For the text-containing cell, return its midpoint in (x, y) coordinate format. 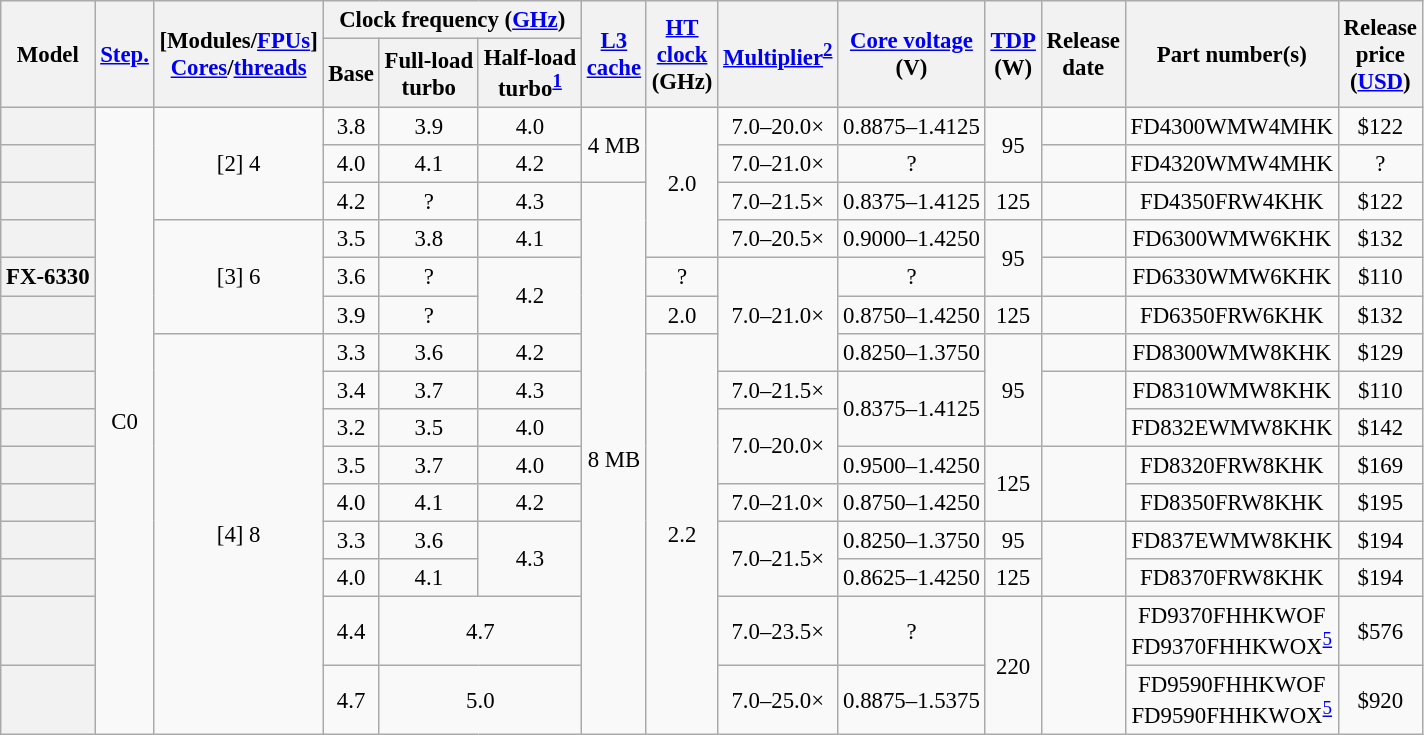
7.0–23.5× (778, 630)
Releasedate (1083, 54)
7.0–20.5× (778, 239)
$129 (1380, 352)
Step. (124, 54)
Model (48, 54)
Core voltage(V) (912, 54)
FD4300WMW4MHK (1232, 127)
3.2 (351, 427)
Clock frequency (GHz) (452, 20)
5.0 (480, 700)
0.9500–1.4250 (912, 465)
C0 (124, 422)
Part number(s) (1232, 54)
FD6330WMW6KHK (1232, 277)
FD8320FRW8KHK (1232, 465)
2.2 (682, 534)
FD9370FHHKWOFFD9370FHHKWOX5 (1232, 630)
3.4 (351, 390)
$169 (1380, 465)
TDP(W) (1013, 54)
HTclock(GHz) (682, 54)
FD8310WMW8KHK (1232, 390)
220 (1013, 665)
0.8875–1.4125 (912, 127)
FD8370FRW8KHK (1232, 578)
Half-loadturbo1 (530, 74)
FD8350FRW8KHK (1232, 503)
FD9590FHHKWOFFD9590FHHKWOX5 (1232, 700)
Full-loadturbo (428, 74)
FD6300WMW6KHK (1232, 239)
FD4350FRW4KHK (1232, 202)
FX-6330 (48, 277)
7.0–25.0× (778, 700)
FD4320WMW4MHK (1232, 164)
8 MB (614, 459)
FD8300WMW8KHK (1232, 352)
FD837EWMW8KHK (1232, 540)
FD6350FRW6KHK (1232, 315)
0.9000–1.4250 (912, 239)
[2] 4 (238, 164)
0.8875–1.5375 (912, 700)
$920 (1380, 700)
$576 (1380, 630)
4 MB (614, 146)
L3cache (614, 54)
Releaseprice(USD) (1380, 54)
[Modules/FPUs]Cores/threads (238, 54)
4.4 (351, 630)
[3] 6 (238, 276)
[4] 8 (238, 534)
$142 (1380, 427)
0.8625–1.4250 (912, 578)
Multiplier2 (778, 54)
$195 (1380, 503)
Base (351, 74)
FD832EWMW8KHK (1232, 427)
